Extract the (x, y) coordinate from the center of the cell holding the provided text.  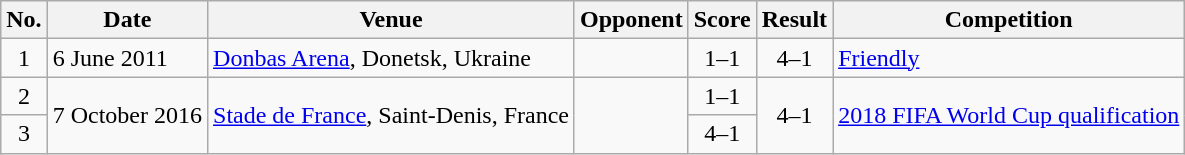
3 (24, 134)
2 (24, 96)
Stade de France, Saint-Denis, France (392, 115)
1 (24, 58)
2018 FIFA World Cup qualification (1009, 115)
Donbas Arena, Donetsk, Ukraine (392, 58)
Date (127, 20)
7 October 2016 (127, 115)
6 June 2011 (127, 58)
Venue (392, 20)
Result (794, 20)
No. (24, 20)
Score (722, 20)
Opponent (631, 20)
Competition (1009, 20)
Friendly (1009, 58)
